Pinpoint the cell where the given text exists, returning its [x, y] midpoint coordinate. 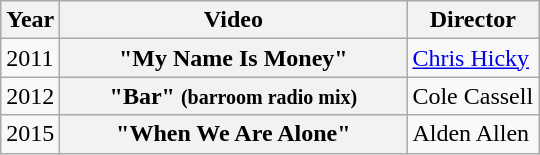
"My Name Is Money" [234, 58]
Director [473, 20]
"Bar" (barroom radio mix) [234, 96]
2012 [30, 96]
Video [234, 20]
"When We Are Alone" [234, 134]
Alden Allen [473, 134]
Cole Cassell [473, 96]
2015 [30, 134]
Chris Hicky [473, 58]
2011 [30, 58]
Year [30, 20]
